Identify which cell holds the provided text, then report its (X, Y) central coordinate. 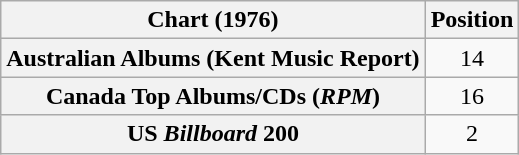
16 (472, 96)
14 (472, 58)
US Billboard 200 (213, 134)
Canada Top Albums/CDs (RPM) (213, 96)
Chart (1976) (213, 20)
Position (472, 20)
2 (472, 134)
Australian Albums (Kent Music Report) (213, 58)
